Scan for the cell matching the given text and deliver its [x, y] coordinate at center. 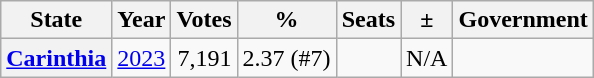
2.37 (#7) [286, 58]
Seats [368, 20]
N/A [427, 58]
7,191 [204, 58]
State [56, 20]
Carinthia [56, 58]
Year [142, 20]
± [427, 20]
Votes [204, 20]
Government [523, 20]
% [286, 20]
2023 [142, 58]
